Find where the given text appears and provide that cell's center as [X, Y] coordinate. 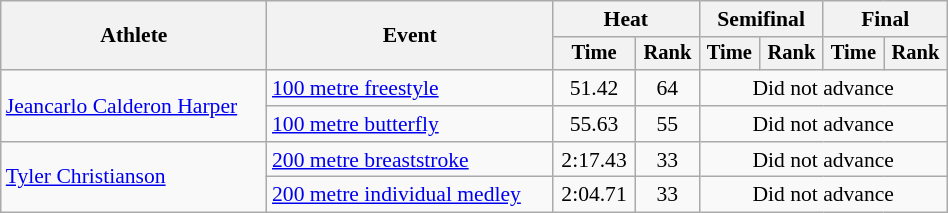
2:04.71 [594, 195]
Final [885, 19]
100 metre freestyle [410, 88]
100 metre butterfly [410, 124]
55 [668, 124]
55.63 [594, 124]
Tyler Christianson [134, 178]
2:17.43 [594, 160]
Athlete [134, 36]
200 metre individual medley [410, 195]
200 metre breaststroke [410, 160]
Jeancarlo Calderon Harper [134, 106]
Semifinal [761, 19]
Event [410, 36]
Heat [626, 19]
64 [668, 88]
51.42 [594, 88]
